Extract the [X, Y] coordinate from the center of the cell holding the provided text.  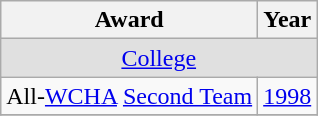
College [159, 58]
Award [130, 20]
All-WCHA Second Team [130, 96]
Year [288, 20]
1998 [288, 96]
